Detect which cell encompasses the target text, then output its [x, y] center coordinate. 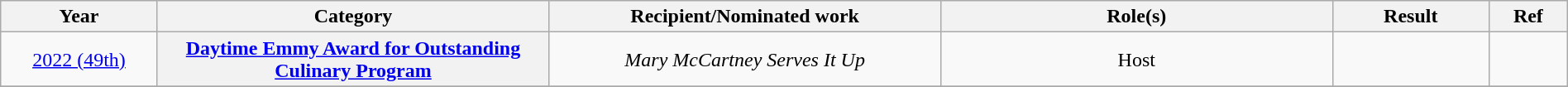
Result [1411, 17]
Role(s) [1136, 17]
Year [79, 17]
Ref [1528, 17]
Recipient/Nominated work [745, 17]
Daytime Emmy Award for Outstanding Culinary Program [353, 60]
Category [353, 17]
Mary McCartney Serves It Up [745, 60]
2022 (49th) [79, 60]
Host [1136, 60]
